Search for the cell housing the specified text and yield its [x, y] center coordinate. 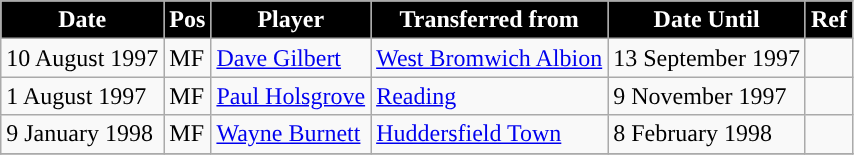
9 November 1997 [707, 96]
Ref [828, 20]
Paul Holsgrove [291, 96]
Huddersfield Town [490, 134]
Date Until [707, 20]
Transferred from [490, 20]
West Bromwich Albion [490, 58]
Dave Gilbert [291, 58]
Reading [490, 96]
Date [82, 20]
Pos [188, 20]
1 August 1997 [82, 96]
13 September 1997 [707, 58]
Wayne Burnett [291, 134]
Player [291, 20]
8 February 1998 [707, 134]
9 January 1998 [82, 134]
10 August 1997 [82, 58]
